Capture the cell that displays the provided text and extract its (X, Y) central coordinate. 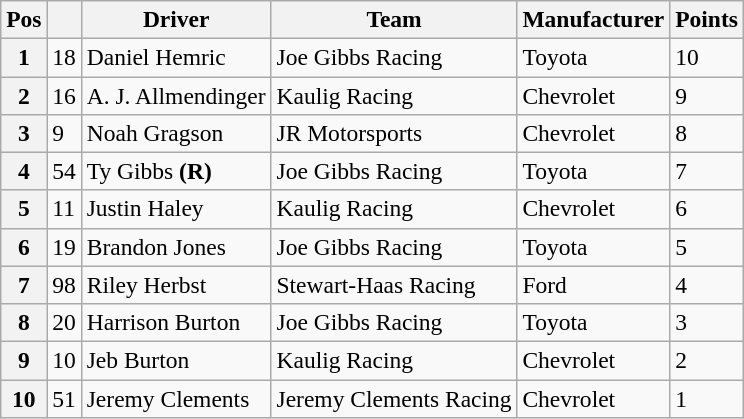
Manufacturer (594, 19)
54 (64, 171)
98 (64, 285)
Jeremy Clements Racing (394, 398)
Ty Gibbs (R) (176, 171)
11 (64, 209)
Harrison Burton (176, 322)
16 (64, 95)
Pos (24, 19)
Noah Gragson (176, 133)
19 (64, 247)
JR Motorsports (394, 133)
Jeremy Clements (176, 398)
A. J. Allmendinger (176, 95)
Points (707, 19)
Brandon Jones (176, 247)
Stewart-Haas Racing (394, 285)
51 (64, 398)
20 (64, 322)
Ford (594, 285)
Team (394, 19)
Riley Herbst (176, 285)
18 (64, 57)
Daniel Hemric (176, 57)
Driver (176, 19)
Jeb Burton (176, 360)
Justin Haley (176, 209)
